Extract the (X, Y) coordinate from the center of the cell holding the provided text.  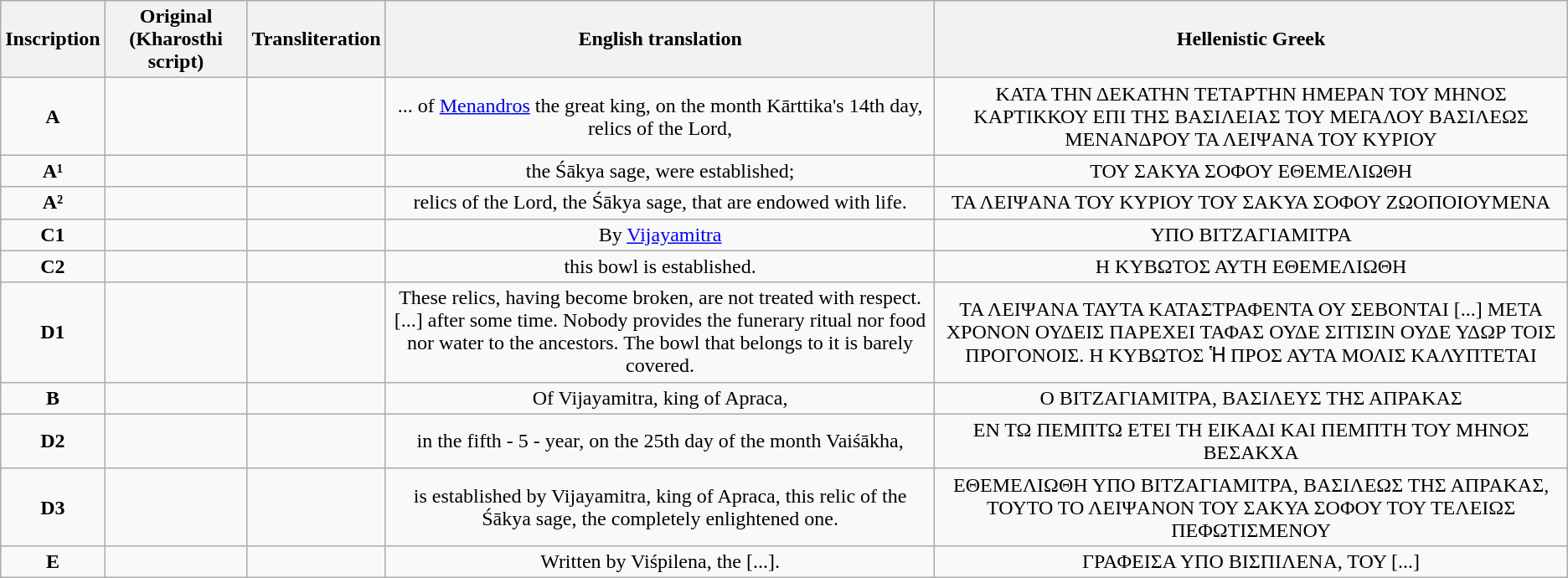
A¹ (53, 171)
D1 (53, 332)
Inscription (53, 39)
ΤΑ ΛΕΙΨΑΝΑ ΤΟΥ ΚΥΡΙΟΥ ΤΟΥ ΣΑΚΥΑ ΣΟΦΟΥ ΖΩΟΠΟΙΟΥΜΕΝΑ (1251, 203)
ΕΘΕΜΕΛΙΩΘΗ ΥΠΟ ΒΙΤΖΑΓΙΑΜΙΤΡΑ, ΒΑΣΙΛΕΩΣ ΤΗΣ ΑΠΡΑΚΑΣ, ΤΟΥΤΟ ΤΟ ΛΕΙΨΑΝΟΝ ΤΟΥ ΣΑΚΥΑ ΣΟΦΟΥ ΤΟΥ ΤΕΛΕΙΩΣ ΠΕΦΩΤΙΣΜΕΝΟΥ (1251, 507)
Η ΚΥΒΩΤΟΣ ΑΥΤΗ ΕΘΕΜΕΛΙΩΘΗ (1251, 266)
C2 (53, 266)
A (53, 116)
D3 (53, 507)
ΕΝ ΤΩ ΠΕΜΠΤΩ ΕΤΕΙ ΤΗ ΕΙΚΑΔΙ ΚΑΙ ΠΕΜΠΤΗ ΤΟΥ ΜΗΝΟΣ ΒΕΣΑΚΧΑ (1251, 441)
ΤΟΥ ΣΑΚΥΑ ΣΟΦΟΥ ΕΘΕΜΕΛΙΩΘΗ (1251, 171)
B (53, 398)
relics of the Lord, the Śākya sage, that are endowed with life. (660, 203)
By Vijayamitra (660, 235)
E (53, 561)
Written by Viśpilena, the [...]. (660, 561)
ΥΠΟ ΒΙΤΖΑΓΙΑΜΙΤΡΑ (1251, 235)
Transliteration (317, 39)
ΚΑΤΑ ΤΗΝ ΔΕΚΑΤΗΝ ΤΕΤΑΡΤΗΝ ΗΜΕΡΑΝ ΤΟΥ ΜΗΝΟΣ ΚΑΡΤΙΚΚΟΥ ΕΠΙ ΤΗΣ ΒΑΣΙΛΕΙΑΣ ΤΟΥ ΜΕΓΑΛΟΥ ΒΑΣΙΛΕΩΣ ΜΕΝΑΝΔΡΟΥ ΤΑ ΛΕΙΨΑΝΑ ΤΟΥ ΚΥΡΙΟΥ (1251, 116)
Of Vijayamitra, king of Apraca, (660, 398)
C1 (53, 235)
A² (53, 203)
D2 (53, 441)
this bowl is established. (660, 266)
the Śākya sage, were established; (660, 171)
Original (Kharosthi script) (176, 39)
is established by Vijayamitra, king of Apraca, this relic of the Śākya sage, the completely enlightened one. (660, 507)
Hellenistic Greek (1251, 39)
in the fifth - 5 - year, on the 25th day of the month Vaiśākha, (660, 441)
English translation (660, 39)
ΓΡΑΦΕΙΣΑ ΥΠΟ ΒΙΣΠΙΛΕΝΑ, ΤΟΥ [...] (1251, 561)
Ο ΒΙΤΖΑΓΙΑΜΙΤΡΑ, ΒΑΣΙΛΕΥΣ ΤΗΣ ΑΠΡΑΚΑΣ (1251, 398)
... of Menandros the great king, on the month Kārttika's 14th day, relics of the Lord, (660, 116)
